For the text-containing cell, return its midpoint in (X, Y) coordinate format. 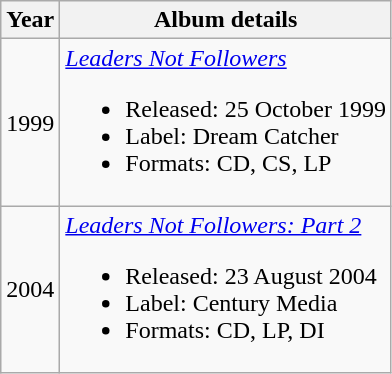
Year (30, 20)
Album details (226, 20)
Leaders Not FollowersReleased: 25 October 1999Label: Dream CatcherFormats: CD, CS, LP (226, 122)
1999 (30, 122)
2004 (30, 290)
Leaders Not Followers: Part 2Released: 23 August 2004Label: Century MediaFormats: CD, LP, DI (226, 290)
